Locate the cell with the specified text and output its [X, Y] center coordinate. 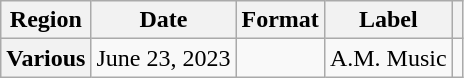
Format [280, 20]
A.M. Music [388, 58]
June 23, 2023 [164, 58]
Label [388, 20]
Various [46, 58]
Region [46, 20]
Date [164, 20]
